Return (X, Y) of the center of cell containing provided text 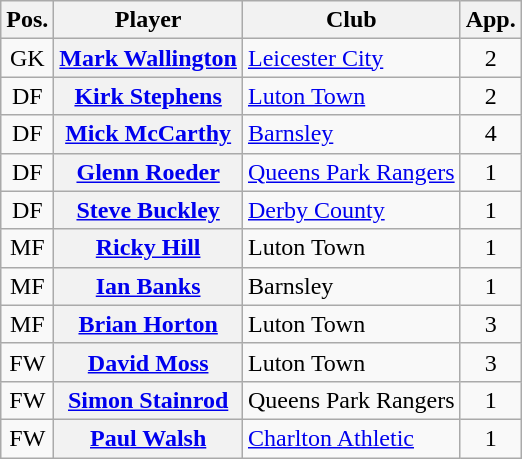
Glenn Roeder (148, 172)
David Moss (148, 362)
Leicester City (351, 58)
Derby County (351, 210)
Paul Walsh (148, 438)
Player (148, 20)
Simon Stainrod (148, 400)
Brian Horton (148, 324)
Ian Banks (148, 286)
4 (490, 134)
Kirk Stephens (148, 96)
Mark Wallington (148, 58)
GK (28, 58)
Pos. (28, 20)
Club (351, 20)
Mick McCarthy (148, 134)
Ricky Hill (148, 248)
Charlton Athletic (351, 438)
App. (490, 20)
Steve Buckley (148, 210)
